Find where the given text appears and provide that cell's center as [x, y] coordinate. 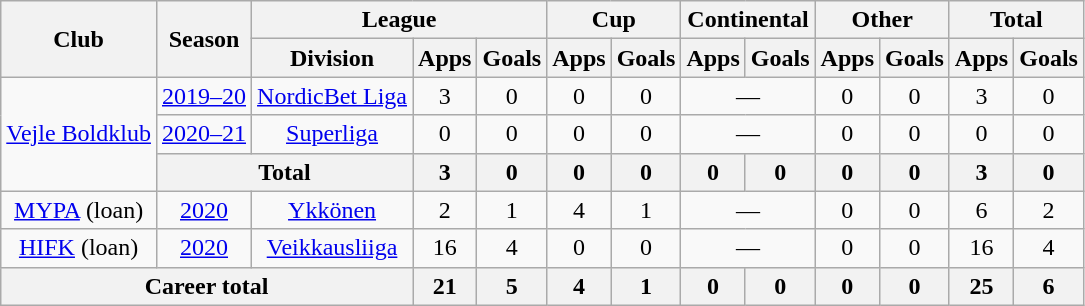
NordicBet Liga [332, 96]
21 [445, 286]
Ykkönen [332, 210]
Club [79, 39]
Cup [614, 20]
5 [512, 286]
2020–21 [204, 134]
Other [882, 20]
Career total [207, 286]
Season [204, 39]
Veikkausliiga [332, 248]
HIFK (loan) [79, 248]
Continental [748, 20]
MYPA (loan) [79, 210]
Vejle Boldklub [79, 134]
League [400, 20]
25 [981, 286]
2019–20 [204, 96]
Division [332, 58]
Superliga [332, 134]
